Pinpoint the cell where the given text exists, returning its (X, Y) midpoint coordinate. 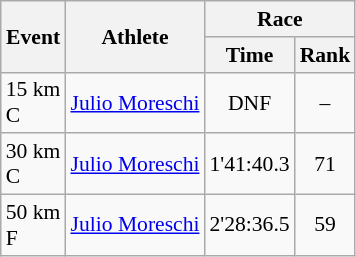
Athlete (134, 36)
15 km C (34, 102)
50 km F (34, 226)
71 (326, 164)
59 (326, 226)
1'41:40.3 (249, 164)
Rank (326, 55)
DNF (249, 102)
Race (280, 19)
Event (34, 36)
– (326, 102)
30 km C (34, 164)
Time (249, 55)
2'28:36.5 (249, 226)
